Locate the cell with the specified text and output its [x, y] center coordinate. 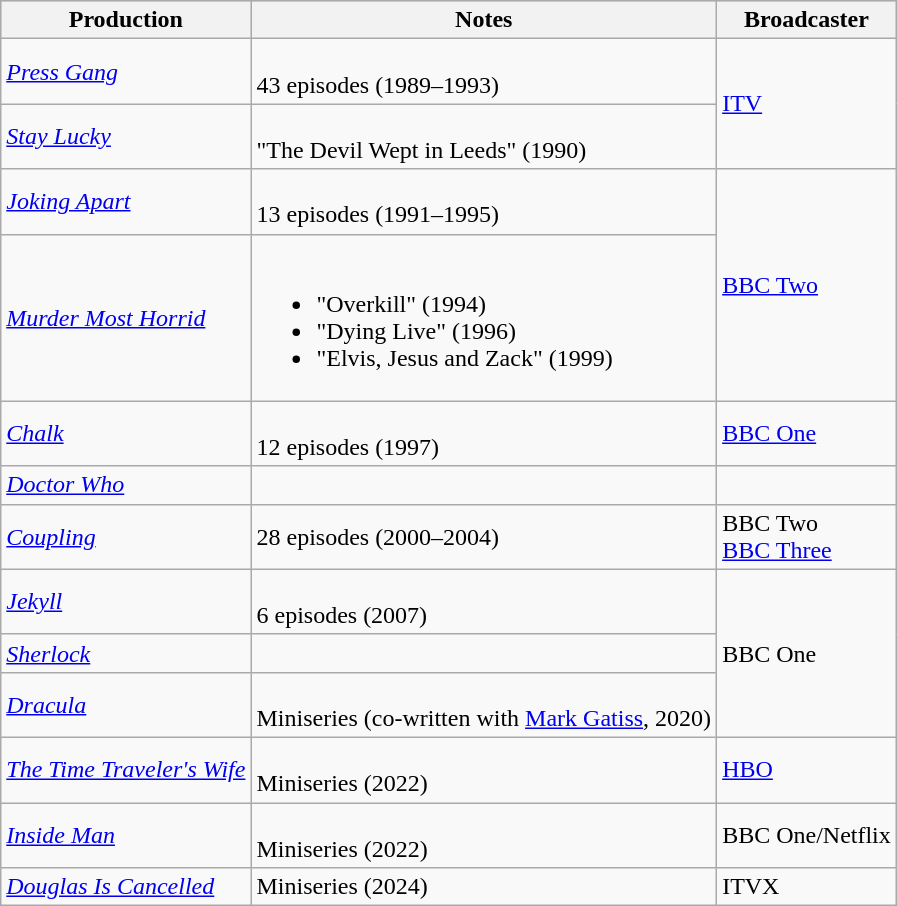
The Time Traveler's Wife [126, 770]
Miniseries (2024) [484, 887]
Jekyll [126, 602]
Broadcaster [807, 20]
Douglas Is Cancelled [126, 887]
28 episodes (2000–2004) [484, 536]
12 episodes (1997) [484, 434]
BBC TwoBBC Three [807, 536]
Sherlock [126, 653]
6 episodes (2007) [484, 602]
Stay Lucky [126, 136]
ITV [807, 104]
43 episodes (1989–1993) [484, 72]
Miniseries (co-written with Mark Gatiss, 2020) [484, 704]
Doctor Who [126, 485]
Coupling [126, 536]
Murder Most Horrid [126, 318]
Notes [484, 20]
Chalk [126, 434]
"Overkill" (1994)"Dying Live" (1996)"Elvis, Jesus and Zack" (1999) [484, 318]
13 episodes (1991–1995) [484, 202]
Joking Apart [126, 202]
BBC Two [807, 285]
BBC One/Netflix [807, 834]
Inside Man [126, 834]
Dracula [126, 704]
ITVX [807, 887]
Press Gang [126, 72]
Production [126, 20]
HBO [807, 770]
"The Devil Wept in Leeds" (1990) [484, 136]
